Locate the cell with the specified text and output its (X, Y) center coordinate. 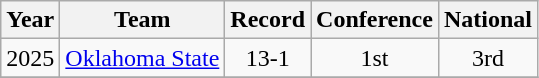
Conference (375, 20)
Team (142, 20)
Oklahoma State (142, 58)
1st (375, 58)
Record (268, 20)
3rd (488, 58)
2025 (30, 58)
Year (30, 20)
National (488, 20)
13-1 (268, 58)
